Extract the [X, Y] coordinate from the center of the cell holding the provided text.  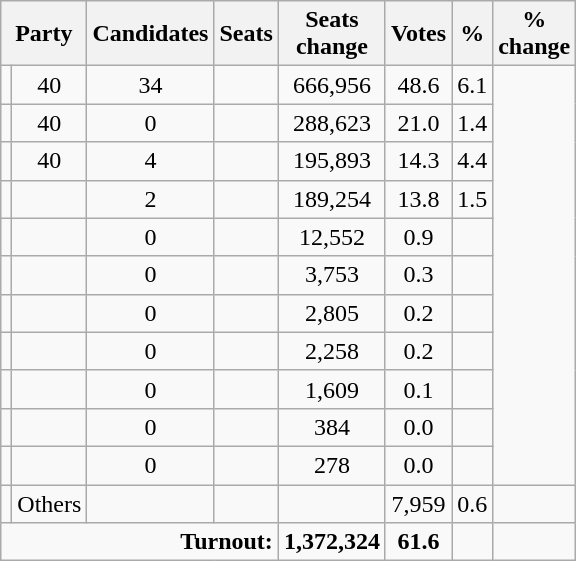
Others [50, 503]
2,258 [332, 351]
0.1 [418, 389]
21.0 [418, 123]
189,254 [332, 199]
2 [150, 199]
12,552 [332, 237]
0.6 [472, 503]
Turnout: [140, 542]
1.5 [472, 199]
3,753 [332, 275]
288,623 [332, 123]
13.8 [418, 199]
0.3 [418, 275]
4.4 [472, 161]
7,959 [418, 503]
34 [150, 85]
4 [150, 161]
666,956 [332, 85]
%change [534, 34]
48.6 [418, 85]
Party [44, 34]
14.3 [418, 161]
0.9 [418, 237]
61.6 [418, 542]
% [472, 34]
Candidates [150, 34]
Seats [246, 34]
1.4 [472, 123]
2,805 [332, 313]
278 [332, 465]
384 [332, 427]
6.1 [472, 85]
1,372,324 [332, 542]
1,609 [332, 389]
Votes [418, 34]
195,893 [332, 161]
Seatschange [332, 34]
